Return the [X, Y] coordinate for the center point of the cell that contains the specified text.  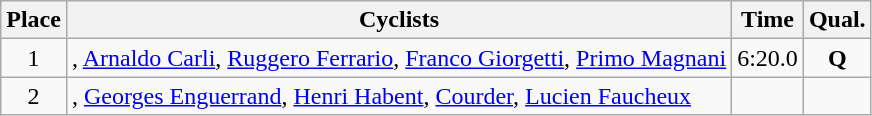
1 [34, 58]
Qual. [837, 20]
6:20.0 [768, 58]
Time [768, 20]
2 [34, 96]
Q [837, 58]
, Georges Enguerrand, Henri Habent, Courder, Lucien Faucheux [398, 96]
, Arnaldo Carli, Ruggero Ferrario, Franco Giorgetti, Primo Magnani [398, 58]
Cyclists [398, 20]
Place [34, 20]
